Find where the given text appears and provide that cell's center as [x, y] coordinate. 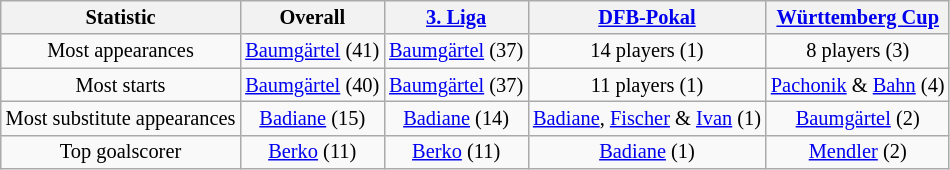
8 players (3) [858, 51]
Württemberg Cup [858, 17]
Badiane (15) [312, 118]
Most starts [121, 85]
Baumgärtel (41) [312, 51]
Most substitute appearances [121, 118]
Most appearances [121, 51]
Baumgärtel (40) [312, 85]
11 players (1) [647, 85]
Badiane, Fischer & Ivan (1) [647, 118]
Pachonik & Bahn (4) [858, 85]
Baumgärtel (2) [858, 118]
Top goalscorer [121, 152]
14 players (1) [647, 51]
3. Liga [456, 17]
Badiane (14) [456, 118]
Mendler (2) [858, 152]
Overall [312, 17]
DFB-Pokal [647, 17]
Badiane (1) [647, 152]
Statistic [121, 17]
